Extract the (x, y) coordinate from the center of the cell holding the provided text.  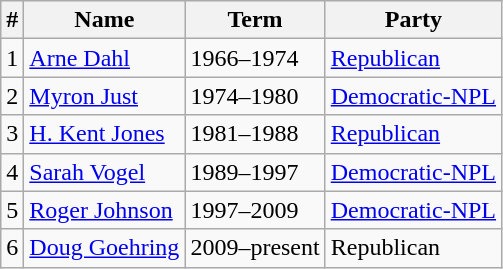
Arne Dahl (104, 58)
2 (12, 96)
5 (12, 210)
Name (104, 20)
# (12, 20)
Doug Goehring (104, 248)
1966–1974 (255, 58)
Sarah Vogel (104, 172)
1 (12, 58)
4 (12, 172)
6 (12, 248)
1974–1980 (255, 96)
3 (12, 134)
1981–1988 (255, 134)
Myron Just (104, 96)
Term (255, 20)
1997–2009 (255, 210)
2009–present (255, 248)
H. Kent Jones (104, 134)
Roger Johnson (104, 210)
1989–1997 (255, 172)
Party (413, 20)
